Search for the cell housing the specified text and yield its [x, y] center coordinate. 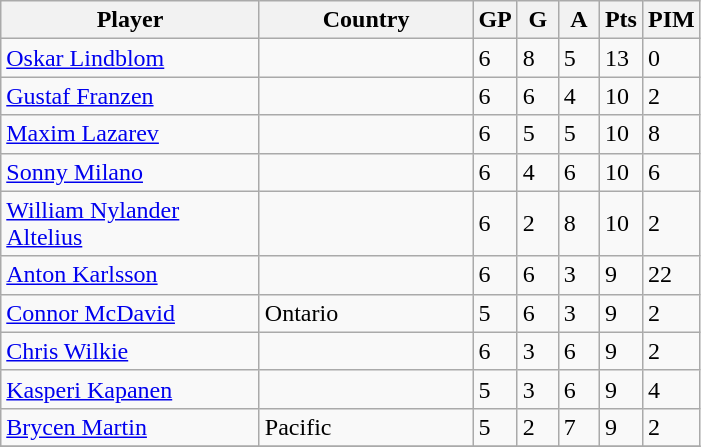
Pacific [366, 427]
Anton Karlsson [130, 275]
PIM [671, 20]
Sonny Milano [130, 172]
0 [671, 58]
Gustaf Franzen [130, 96]
GP [495, 20]
Chris Wilkie [130, 351]
Maxim Lazarev [130, 134]
Ontario [366, 313]
Oskar Lindblom [130, 58]
A [578, 20]
13 [620, 58]
7 [578, 427]
Brycen Martin [130, 427]
Connor McDavid [130, 313]
Kasperi Kapanen [130, 389]
G [538, 20]
22 [671, 275]
Player [130, 20]
William Nylander Altelius [130, 224]
Country [366, 20]
Pts [620, 20]
